Return the [X, Y] coordinate for the center point of the cell that contains the specified text.  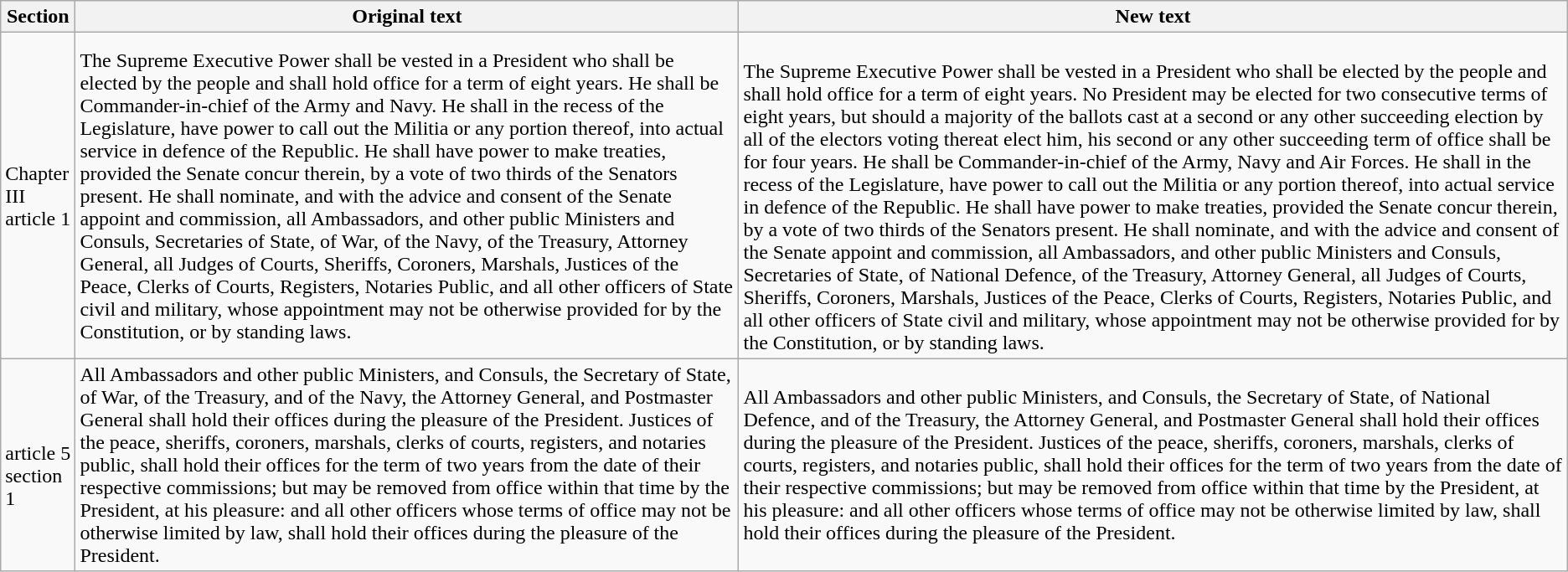
Chapter IIIarticle 1 [39, 196]
Section [39, 17]
article 5section 1 [39, 465]
Original text [407, 17]
New text [1153, 17]
